Identify which cell holds the provided text, then report its (X, Y) central coordinate. 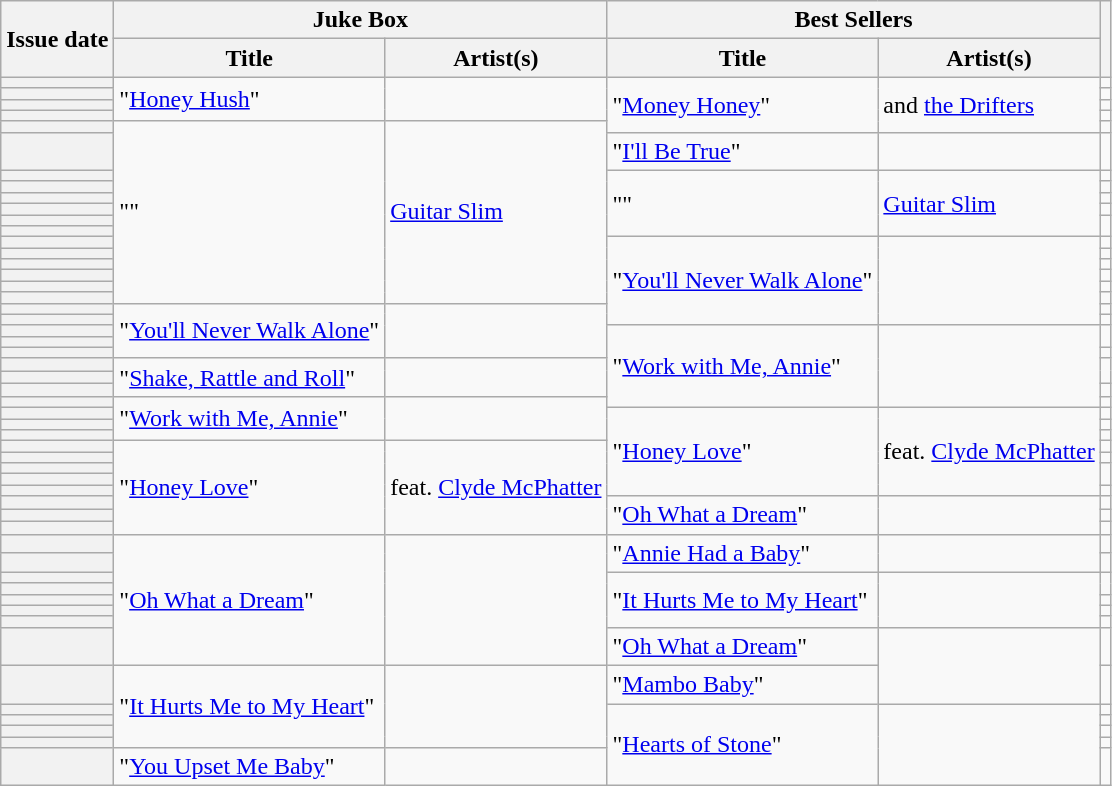
"Hearts of Stone" (742, 745)
"You Upset Me Baby" (250, 767)
Juke Box (360, 20)
"Mambo Baby" (742, 684)
Best Sellers (854, 20)
"Money Honey" (742, 104)
"Shake, Rattle and Roll" (250, 377)
"Annie Had a Baby" (742, 553)
and the Drifters (989, 104)
"I'll Be True" (742, 151)
Issue date (58, 39)
"Honey Hush" (250, 99)
